Capture the cell that displays the provided text and extract its (x, y) central coordinate. 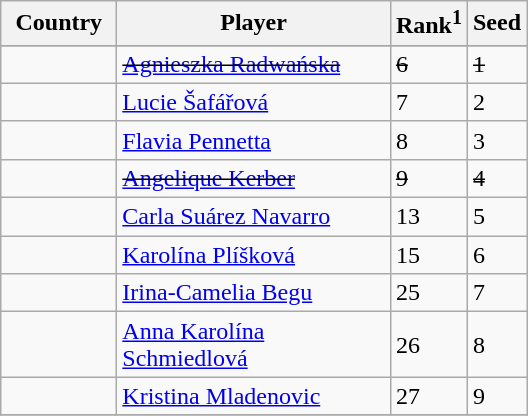
Irina-Camelia Begu (254, 293)
1 (496, 64)
Flavia Pennetta (254, 140)
Karolína Plíšková (254, 255)
Rank1 (428, 24)
5 (496, 217)
Country (59, 24)
Player (254, 24)
2 (496, 102)
Carla Suárez Navarro (254, 217)
Lucie Šafářová (254, 102)
13 (428, 217)
Agnieszka Radwańska (254, 64)
27 (428, 396)
15 (428, 255)
Kristina Mladenovic (254, 396)
25 (428, 293)
Angelique Kerber (254, 178)
Seed (496, 24)
4 (496, 178)
26 (428, 344)
3 (496, 140)
Anna Karolína Schmiedlová (254, 344)
